Capture the cell that displays the provided text and extract its (X, Y) central coordinate. 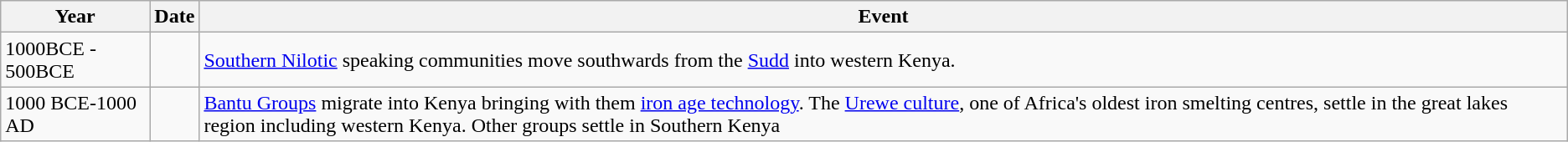
1000BCE - 500BCE (75, 60)
Date (174, 17)
1000 BCE-1000 AD (75, 114)
Event (883, 17)
Southern Nilotic speaking communities move southwards from the Sudd into western Kenya. (883, 60)
Year (75, 17)
